Output the [X, Y] coordinate of the center of the cell containing the given text.  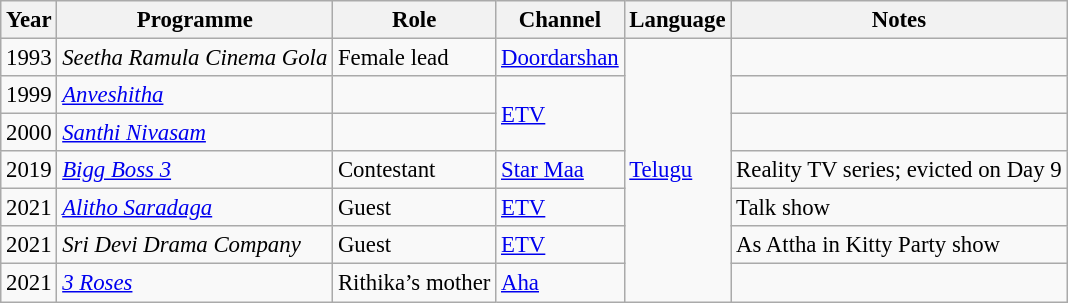
Programme [195, 20]
2000 [29, 133]
Alitho Saradaga [195, 208]
Sri Devi Drama Company [195, 245]
Aha [560, 283]
Rithika’s mother [414, 283]
Reality TV series; evicted on Day 9 [899, 170]
Seetha Ramula Cinema Gola [195, 58]
Talk show [899, 208]
Star Maa [560, 170]
Female lead [414, 58]
Contestant [414, 170]
Telugu [678, 170]
Channel [560, 20]
2019 [29, 170]
1993 [29, 58]
Santhi Nivasam [195, 133]
Language [678, 20]
Doordarshan [560, 58]
As Attha in Kitty Party show [899, 245]
Role [414, 20]
1999 [29, 95]
Bigg Boss 3 [195, 170]
3 Roses [195, 283]
Anveshitha [195, 95]
Year [29, 20]
Notes [899, 20]
